Extract the (x, y) coordinate from the center of the cell holding the provided text.  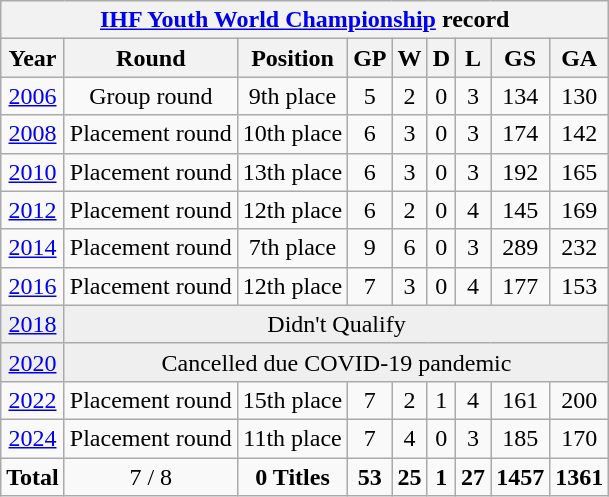
D (441, 58)
2024 (33, 438)
0 Titles (292, 477)
2008 (33, 134)
15th place (292, 400)
9 (370, 248)
2014 (33, 248)
GA (580, 58)
130 (580, 96)
7th place (292, 248)
Year (33, 58)
1457 (520, 477)
Total (33, 477)
2016 (33, 286)
7 / 8 (150, 477)
11th place (292, 438)
27 (474, 477)
2020 (33, 362)
Cancelled due COVID-19 pandemic (336, 362)
169 (580, 210)
10th place (292, 134)
192 (520, 172)
L (474, 58)
177 (520, 286)
2018 (33, 324)
174 (520, 134)
5 (370, 96)
1361 (580, 477)
Round (150, 58)
200 (580, 400)
W (410, 58)
2022 (33, 400)
Didn't Qualify (336, 324)
2010 (33, 172)
232 (580, 248)
53 (370, 477)
161 (520, 400)
IHF Youth World Championship record (305, 20)
9th place (292, 96)
13th place (292, 172)
170 (580, 438)
25 (410, 477)
2006 (33, 96)
134 (520, 96)
145 (520, 210)
289 (520, 248)
142 (580, 134)
Group round (150, 96)
GS (520, 58)
153 (580, 286)
2012 (33, 210)
GP (370, 58)
185 (520, 438)
165 (580, 172)
Position (292, 58)
